For the text-containing cell, return its midpoint in [X, Y] coordinate format. 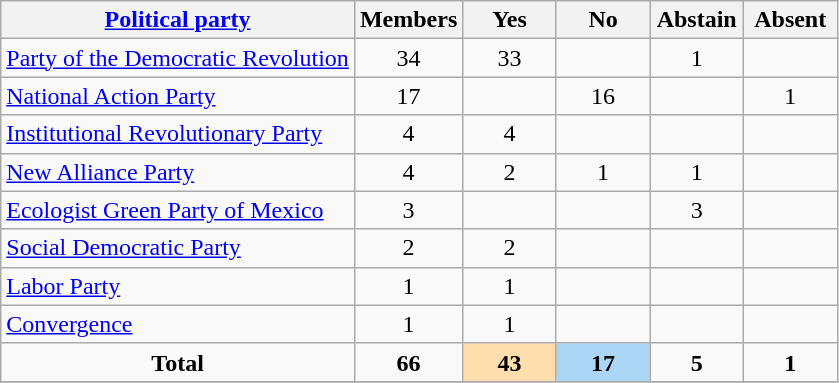
5 [697, 362]
34 [408, 58]
Absent [790, 20]
66 [408, 362]
Convergence [178, 324]
Abstain [697, 20]
New Alliance Party [178, 172]
Party of the Democratic Revolution [178, 58]
National Action Party [178, 96]
43 [510, 362]
Members [408, 20]
Institutional Revolutionary Party [178, 134]
33 [510, 58]
Labor Party [178, 286]
Social Democratic Party [178, 248]
Political party [178, 20]
Total [178, 362]
Ecologist Green Party of Mexico [178, 210]
16 [603, 96]
Yes [510, 20]
No [603, 20]
